Capture the cell that displays the provided text and extract its (X, Y) central coordinate. 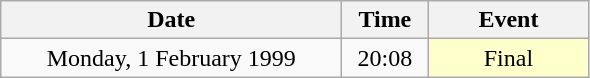
20:08 (385, 58)
Final (508, 58)
Event (508, 20)
Date (172, 20)
Time (385, 20)
Monday, 1 February 1999 (172, 58)
